Scan for the cell matching the given text and deliver its (x, y) coordinate at center. 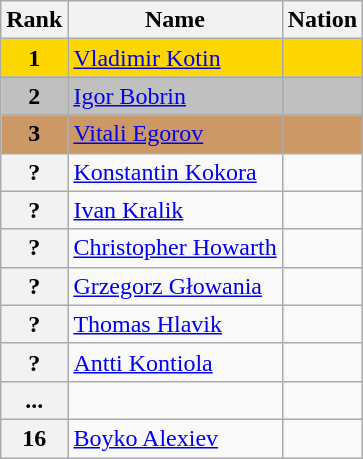
Rank (34, 20)
Thomas Hlavik (175, 324)
Igor Bobrin (175, 96)
Nation (322, 20)
1 (34, 58)
Vladimir Kotin (175, 58)
Konstantin Kokora (175, 172)
16 (34, 438)
Antti Kontiola (175, 362)
Boyko Alexiev (175, 438)
Grzegorz Głowania (175, 286)
3 (34, 134)
Ivan Kralik (175, 210)
Vitali Egorov (175, 134)
Name (175, 20)
Christopher Howarth (175, 248)
2 (34, 96)
... (34, 400)
